From the cell containing the given text, extract its center point as [x, y] coordinate. 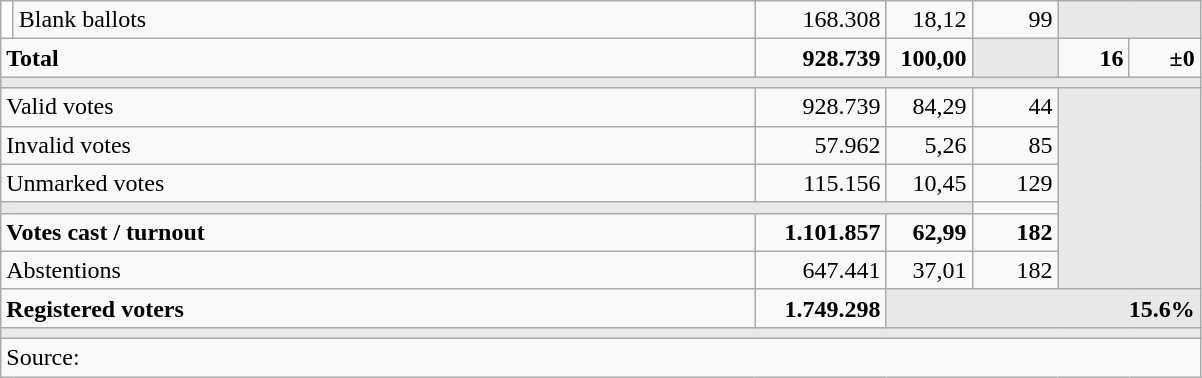
84,29 [929, 107]
Registered voters [378, 308]
Unmarked votes [378, 183]
10,45 [929, 183]
37,01 [929, 270]
Invalid votes [378, 145]
Abstentions [378, 270]
16 [1094, 58]
100,00 [929, 58]
±0 [1164, 58]
85 [1015, 145]
Votes cast / turnout [378, 232]
62,99 [929, 232]
1.749.298 [820, 308]
57.962 [820, 145]
15.6% [1043, 308]
129 [1015, 183]
5,26 [929, 145]
Blank ballots [384, 20]
1.101.857 [820, 232]
Valid votes [378, 107]
115.156 [820, 183]
Source: [600, 357]
168.308 [820, 20]
Total [378, 58]
99 [1015, 20]
647.441 [820, 270]
44 [1015, 107]
18,12 [929, 20]
